Provide the (X, Y) coordinate of the cell's center where the given text is located.  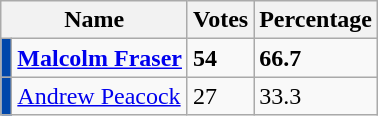
Andrew Peacock (100, 96)
Malcolm Fraser (100, 58)
Percentage (316, 20)
27 (220, 96)
Votes (220, 20)
33.3 (316, 96)
66.7 (316, 58)
Name (94, 20)
54 (220, 58)
